Return the [x, y] coordinate for the center point of the cell that contains the specified text.  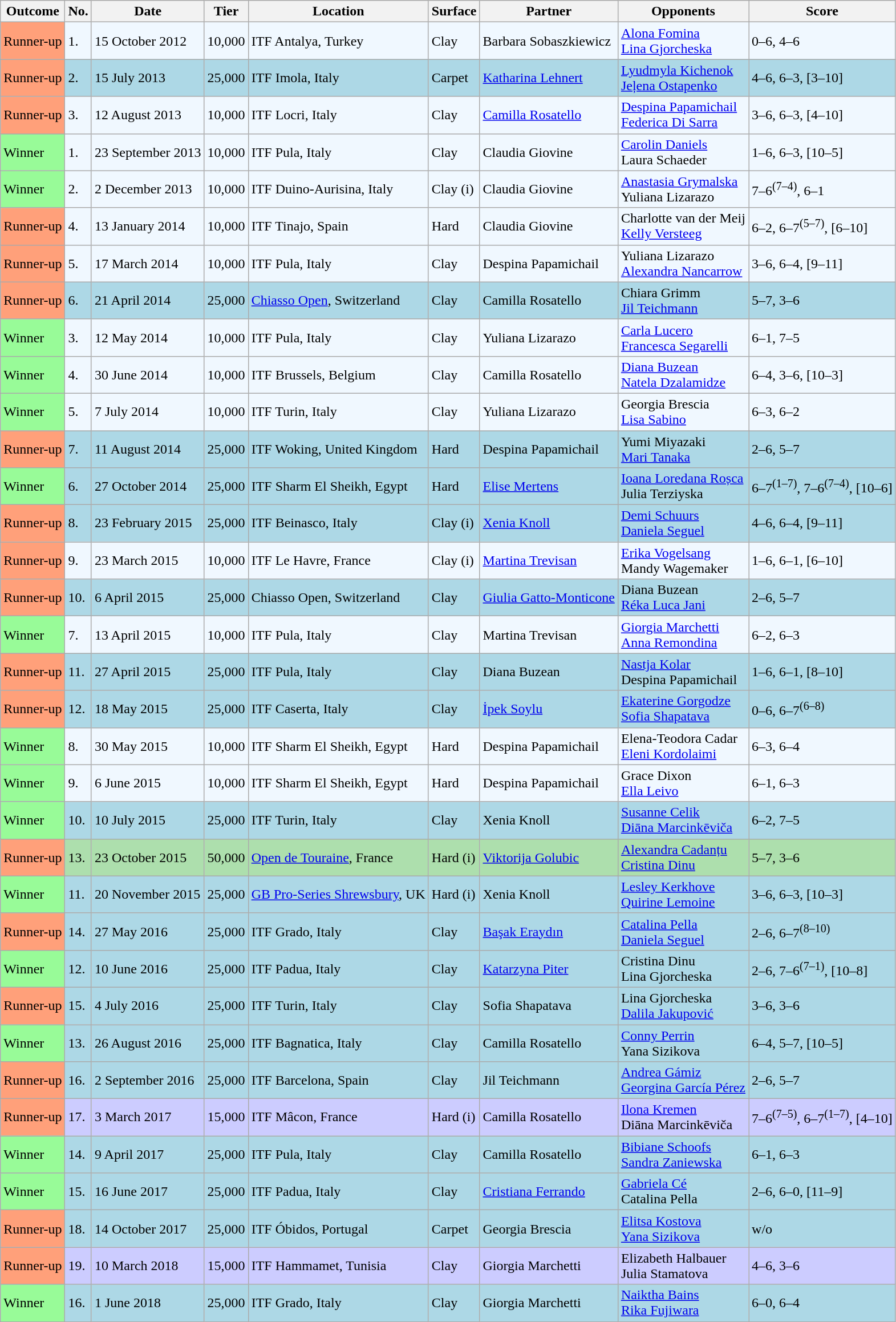
Open de Touraine, France [338, 857]
Sofia Shapatava [549, 1005]
Yuliana Lizarazo Alexandra Nancarrow [683, 264]
Ilona Kremen Diāna Marcinkēviča [683, 1117]
Başak Eraydın [549, 931]
Chiara Grimm Jil Teichmann [683, 300]
Yumi Miyazaki Mari Tanaka [683, 448]
1–6, 6–1, [6–10] [822, 560]
Katarzyna Piter [549, 969]
17 March 2014 [148, 264]
1 June 2018 [148, 1303]
18 May 2015 [148, 709]
4 July 2016 [148, 1005]
30 June 2014 [148, 374]
12 August 2013 [148, 115]
Lesley Kerkhove Quirine Lemoine [683, 895]
Score [822, 11]
ITF Duino-Aurisina, Italy [338, 189]
1–6, 6–1, [8–10] [822, 672]
Cristiana Ferrando [549, 1191]
ITF Caserta, Italy [338, 709]
16 June 2017 [148, 1191]
14 October 2017 [148, 1229]
6–7(1–7), 7–6(7–4), [10–6] [822, 486]
27 October 2014 [148, 486]
23 February 2015 [148, 524]
27 April 2015 [148, 672]
Surface [454, 11]
21 April 2014 [148, 300]
Cristina Dinu Lina Gjorcheska [683, 969]
ITF Woking, United Kingdom [338, 448]
Location [338, 11]
Georgia Brescia Lisa Sabino [683, 412]
6–4, 5–7, [10–5] [822, 1043]
Conny Perrin Yana Sizikova [683, 1043]
Despina Papamichail Federica Di Sarra [683, 115]
6–2, 7–5 [822, 820]
23 October 2015 [148, 857]
Diana Buzean [549, 672]
2–6, 6–0, [11–9] [822, 1191]
Anastasia Grymalska Yuliana Lizarazo [683, 189]
Ioana Loredana Roșca Julia Terziyska [683, 486]
ITF Beinasco, Italy [338, 524]
Susanne Celik Diāna Marcinkēviča [683, 820]
7–6(7–5), 6–7(1–7), [4–10] [822, 1117]
Giorgia Marchetti Anna Remondina [683, 634]
6–3, 6–2 [822, 412]
3–6, 6–4, [9–11] [822, 264]
Naiktha Bains Rika Fujiwara [683, 1303]
Carolin Daniels Laura Schaeder [683, 152]
Alona Fomina Lina Gjorcheska [683, 41]
ITF Bagnatica, Italy [338, 1043]
Charlotte van der Meij Kelly Versteeg [683, 226]
13 January 2014 [148, 226]
w/o [822, 1229]
ITF Barcelona, Spain [338, 1081]
7 July 2014 [148, 412]
Diana Buzean Réka Luca Jani [683, 598]
Tier [226, 11]
2 December 2013 [148, 189]
Katharina Lehnert [549, 78]
Elise Mertens [549, 486]
7–6(7–4), 6–1 [822, 189]
27 May 2016 [148, 931]
GB Pro-Series Shrewsbury, UK [338, 895]
Outcome [33, 11]
10 March 2018 [148, 1266]
Nastja Kolar Despina Papamichail [683, 672]
Diana Buzean Natela Dzalamidze [683, 374]
6–2, 6–3 [822, 634]
1–6, 6–3, [10–5] [822, 152]
6–1, 7–5 [822, 338]
0–6, 4–6 [822, 41]
Catalina Pella Daniela Seguel [683, 931]
6–3, 6–4 [822, 746]
ITF Hammamet, Tunisia [338, 1266]
2–6, 6–7(8–10) [822, 931]
ITF Locri, Italy [338, 115]
Carla Lucero Francesca Segarelli [683, 338]
13 April 2015 [148, 634]
4–6, 3–6 [822, 1266]
ITF Tinajo, Spain [338, 226]
3–6, 6–3, [10–3] [822, 895]
Ekaterine Gorgodze Sofia Shapatava [683, 709]
ITF Le Havre, France [338, 560]
İpek Soylu [549, 709]
ITF Óbidos, Portugal [338, 1229]
26 August 2016 [148, 1043]
6–2, 6–7(5–7), [6–10] [822, 226]
2 September 2016 [148, 1081]
No. [78, 11]
23 March 2015 [148, 560]
10 July 2015 [148, 820]
Gabriela Cé Catalina Pella [683, 1191]
30 May 2015 [148, 746]
4–6, 6–3, [3–10] [822, 78]
Bibiane Schoofs Sandra Zaniewska [683, 1155]
Elizabeth Halbauer Julia Stamatova [683, 1266]
6 June 2015 [148, 783]
4–6, 6–4, [9–11] [822, 524]
18. [78, 1229]
17. [78, 1117]
3–6, 3–6 [822, 1005]
15 July 2013 [148, 78]
Opponents [683, 11]
ITF Antalya, Turkey [338, 41]
Georgia Brescia [549, 1229]
15 October 2012 [148, 41]
Demi Schuurs Daniela Seguel [683, 524]
ITF Mâcon, France [338, 1117]
10 June 2016 [148, 969]
9 April 2017 [148, 1155]
50,000 [226, 857]
23 September 2013 [148, 152]
Elitsa Kostova Yana Sizikova [683, 1229]
ITF Imola, Italy [338, 78]
Erika Vogelsang Mandy Wagemaker [683, 560]
Grace Dixon Ella Leivo [683, 783]
Lina Gjorcheska Dalila Jakupović [683, 1005]
3 March 2017 [148, 1117]
Alexandra Cadanțu Cristina Dinu [683, 857]
ITF Brussels, Belgium [338, 374]
11 August 2014 [148, 448]
Lyudmyla Kichenok Jeļena Ostapenko [683, 78]
2–6, 7–6(7–1), [10–8] [822, 969]
0–6, 6–7(6–8) [822, 709]
Barbara Sobaszkiewicz [549, 41]
Jil Teichmann [549, 1081]
20 November 2015 [148, 895]
6 April 2015 [148, 598]
Andrea Gámiz Georgina García Pérez [683, 1081]
Partner [549, 11]
Elena-Teodora Cadar Eleni Kordolaimi [683, 746]
12 May 2014 [148, 338]
6–4, 3–6, [10–3] [822, 374]
Date [148, 11]
3–6, 6–3, [4–10] [822, 115]
19. [78, 1266]
6–0, 6–4 [822, 1303]
Giulia Gatto-Monticone [549, 598]
Viktorija Golubic [549, 857]
